Capture the cell that displays the provided text and extract its (x, y) central coordinate. 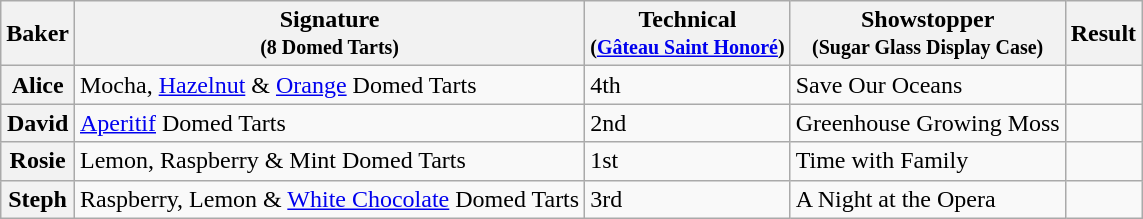
Technical(Gâteau Saint Honoré) (688, 34)
2nd (688, 123)
Mocha, Hazelnut & Orange Domed Tarts (329, 85)
Raspberry, Lemon & White Chocolate Domed Tarts (329, 199)
Lemon, Raspberry & Mint Domed Tarts (329, 161)
Steph (38, 199)
Save Our Oceans (928, 85)
1st (688, 161)
Alice (38, 85)
Greenhouse Growing Moss (928, 123)
Time with Family (928, 161)
Showstopper(Sugar Glass Display Case) (928, 34)
Baker (38, 34)
Signature(8 Domed Tarts) (329, 34)
David (38, 123)
Result (1103, 34)
4th (688, 85)
A Night at the Opera (928, 199)
Rosie (38, 161)
Aperitif Domed Tarts (329, 123)
3rd (688, 199)
